Detect which cell encompasses the target text, then output its [x, y] center coordinate. 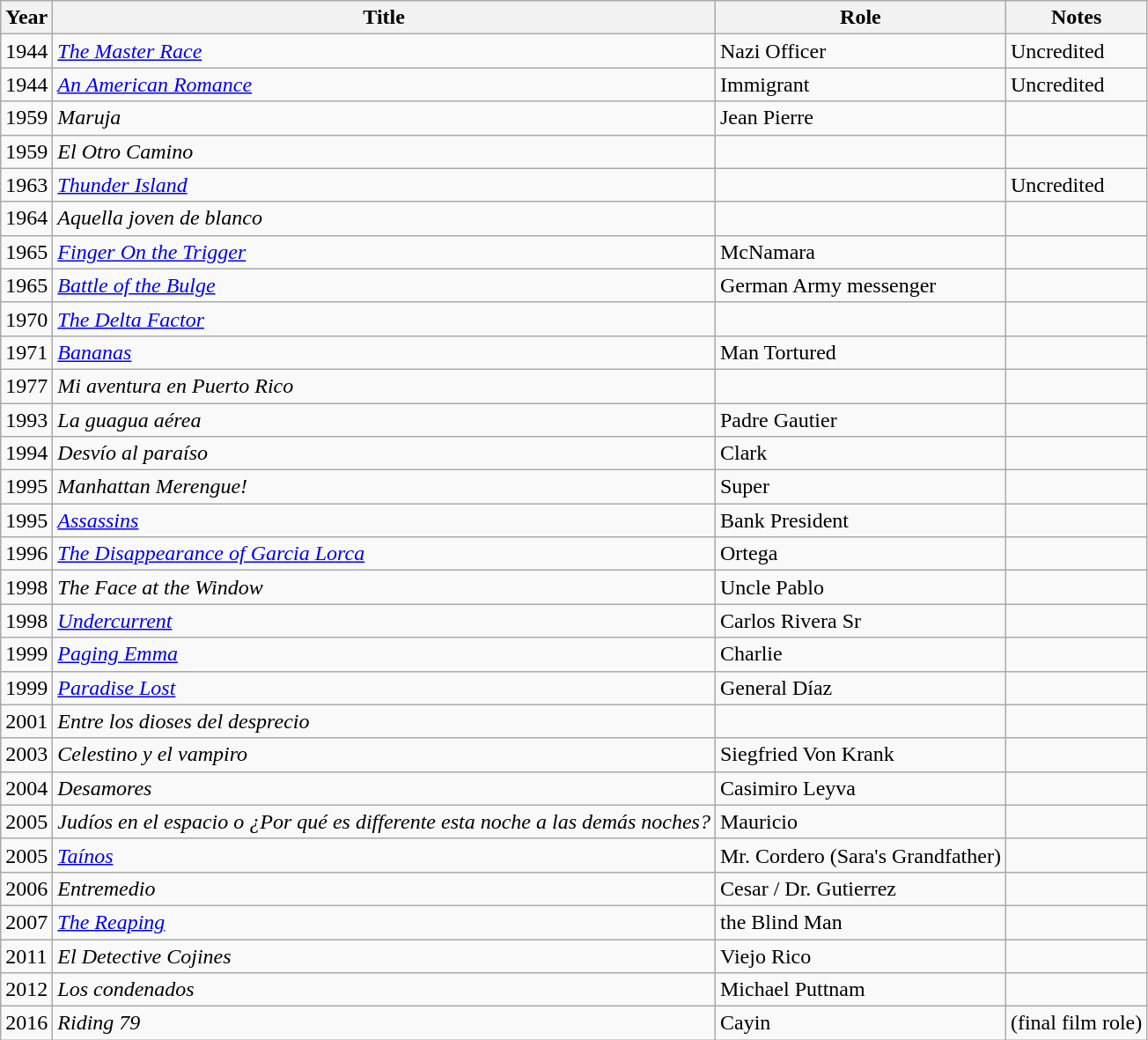
Thunder Island [384, 185]
Bank President [860, 520]
Desvío al paraíso [384, 454]
Mr. Cordero (Sara's Grandfather) [860, 855]
Uncle Pablo [860, 587]
2016 [26, 1023]
Taínos [384, 855]
Entre los dioses del desprecio [384, 721]
Ortega [860, 554]
Paradise Lost [384, 688]
1963 [26, 185]
Mi aventura en Puerto Rico [384, 386]
Paging Emma [384, 654]
Maruja [384, 118]
Michael Puttnam [860, 990]
Desamores [384, 788]
Carlos Rivera Sr [860, 621]
2011 [26, 955]
(final film role) [1076, 1023]
1994 [26, 454]
Celestino y el vampiro [384, 755]
El Detective Cojines [384, 955]
Aquella joven de blanco [384, 218]
Clark [860, 454]
Battle of the Bulge [384, 285]
Super [860, 487]
Immigrant [860, 85]
Notes [1076, 18]
Charlie [860, 654]
Bananas [384, 352]
2012 [26, 990]
La guagua aérea [384, 420]
Riding 79 [384, 1023]
the Blind Man [860, 922]
Jean Pierre [860, 118]
Judíos en el espacio o ¿Por qué es differente esta noche a las demás noches? [384, 822]
2006 [26, 889]
Casimiro Leyva [860, 788]
Assassins [384, 520]
Man Tortured [860, 352]
The Reaping [384, 922]
2004 [26, 788]
Finger On the Trigger [384, 252]
Padre Gautier [860, 420]
The Face at the Window [384, 587]
German Army messenger [860, 285]
1977 [26, 386]
1993 [26, 420]
Manhattan Merengue! [384, 487]
1964 [26, 218]
McNamara [860, 252]
The Delta Factor [384, 319]
The Disappearance of Garcia Lorca [384, 554]
Nazi Officer [860, 51]
Mauricio [860, 822]
El Otro Camino [384, 151]
Viejo Rico [860, 955]
Cayin [860, 1023]
2003 [26, 755]
Los condenados [384, 990]
An American Romance [384, 85]
Entremedio [384, 889]
Role [860, 18]
2001 [26, 721]
General Díaz [860, 688]
The Master Race [384, 51]
Cesar / Dr. Gutierrez [860, 889]
1996 [26, 554]
Undercurrent [384, 621]
2007 [26, 922]
1971 [26, 352]
Title [384, 18]
Year [26, 18]
1970 [26, 319]
Siegfried Von Krank [860, 755]
